Return the (X, Y) coordinate for the center point of the cell that contains the specified text.  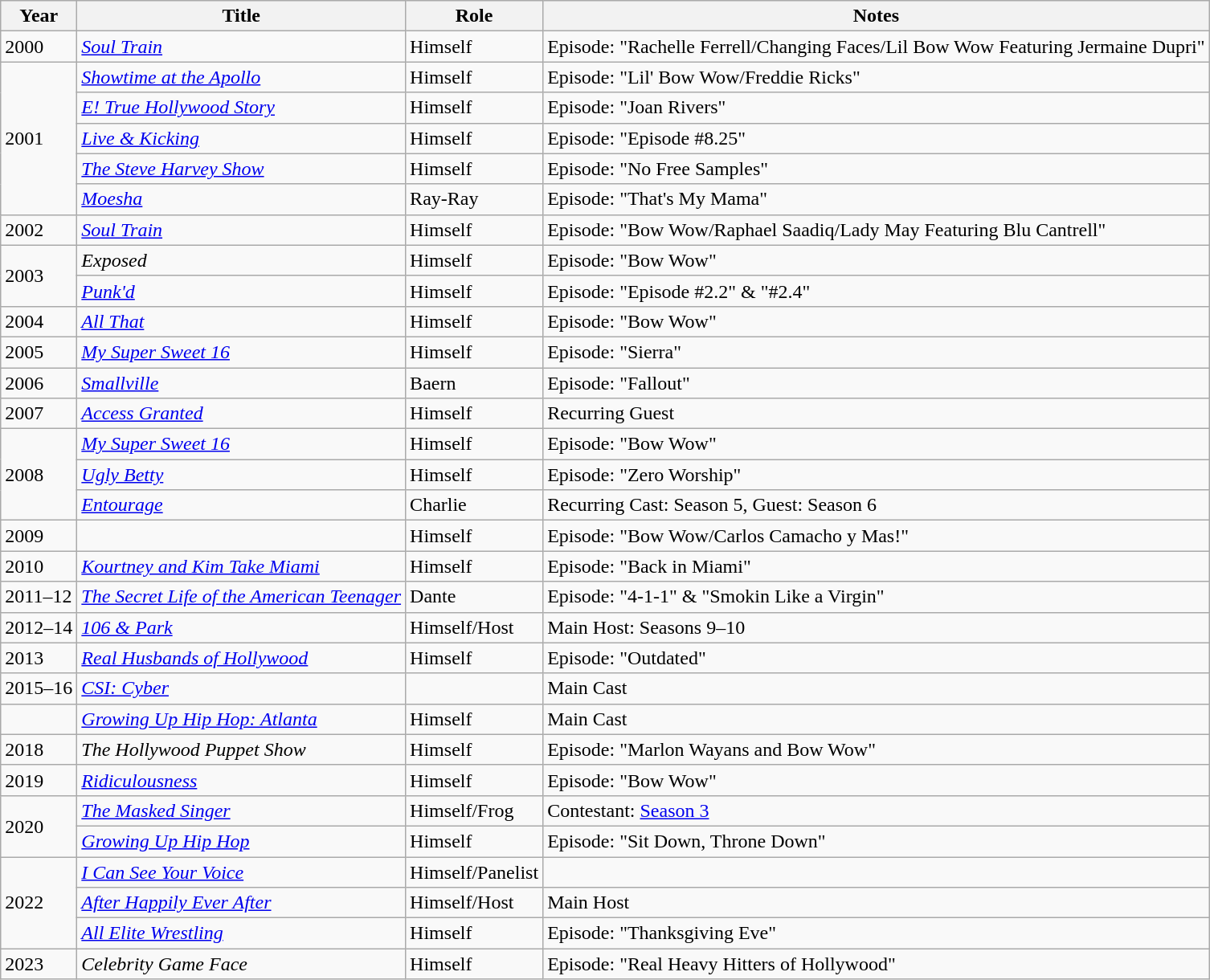
Real Husbands of Hollywood (241, 658)
Episode: "Sierra" (876, 352)
Episode: "Thanksgiving Eve" (876, 933)
Role (474, 16)
Charlie (474, 505)
The Masked Singer (241, 811)
Growing Up Hip Hop: Atlanta (241, 719)
Dante (474, 597)
Moesha (241, 199)
Episode: "Real Heavy Hitters of Hollywood" (876, 964)
Episode: "No Free Samples" (876, 169)
After Happily Ever After (241, 903)
2015–16 (39, 688)
Exposed (241, 260)
2003 (39, 276)
2001 (39, 138)
Episode: "Fallout" (876, 383)
2007 (39, 414)
Recurring Guest (876, 414)
I Can See Your Voice (241, 872)
All Elite Wrestling (241, 933)
2002 (39, 230)
Kourtney and Kim Take Miami (241, 566)
Ridiculousness (241, 780)
Notes (876, 16)
Punk'd (241, 291)
Himself/Frog (474, 811)
2020 (39, 826)
Access Granted (241, 414)
2000 (39, 47)
The Secret Life of the American Teenager (241, 597)
Episode: "Outdated" (876, 658)
Episode: "Zero Worship" (876, 475)
Ray-Ray (474, 199)
Growing Up Hip Hop (241, 841)
2006 (39, 383)
Episode: "Episode #2.2" & "#2.4" (876, 291)
Contestant: Season 3 (876, 811)
2008 (39, 475)
Showtime at the Apollo (241, 77)
Title (241, 16)
Smallville (241, 383)
Episode: "4-1-1" & "Smokin Like a Virgin" (876, 597)
Year (39, 16)
Main Host (876, 903)
Main Host: Seasons 9–10 (876, 627)
Episode: "That's My Mama" (876, 199)
E! True Hollywood Story (241, 108)
Episode: "Lil' Bow Wow/Freddie Ricks" (876, 77)
Ugly Betty (241, 475)
2010 (39, 566)
106 & Park (241, 627)
2023 (39, 964)
2004 (39, 321)
CSI: Cyber (241, 688)
2019 (39, 780)
Himself/Panelist (474, 872)
2022 (39, 902)
2005 (39, 352)
Baern (474, 383)
Celebrity Game Face (241, 964)
2018 (39, 749)
Live & Kicking (241, 138)
2009 (39, 536)
2013 (39, 658)
2011–12 (39, 597)
The Hollywood Puppet Show (241, 749)
Entourage (241, 505)
Episode: "Episode #8.25" (876, 138)
Episode: "Sit Down, Throne Down" (876, 841)
2012–14 (39, 627)
All That (241, 321)
The Steve Harvey Show (241, 169)
Episode: "Joan Rivers" (876, 108)
Recurring Cast: Season 5, Guest: Season 6 (876, 505)
Episode: "Marlon Wayans and Bow Wow" (876, 749)
Episode: "Rachelle Ferrell/Changing Faces/Lil Bow Wow Featuring Jermaine Dupri" (876, 47)
Episode: "Bow Wow/Carlos Camacho y Mas!" (876, 536)
Episode: "Back in Miami" (876, 566)
Episode: "Bow Wow/Raphael Saadiq/Lady May Featuring Blu Cantrell" (876, 230)
